Find where the given text appears and provide that cell's center as [x, y] coordinate. 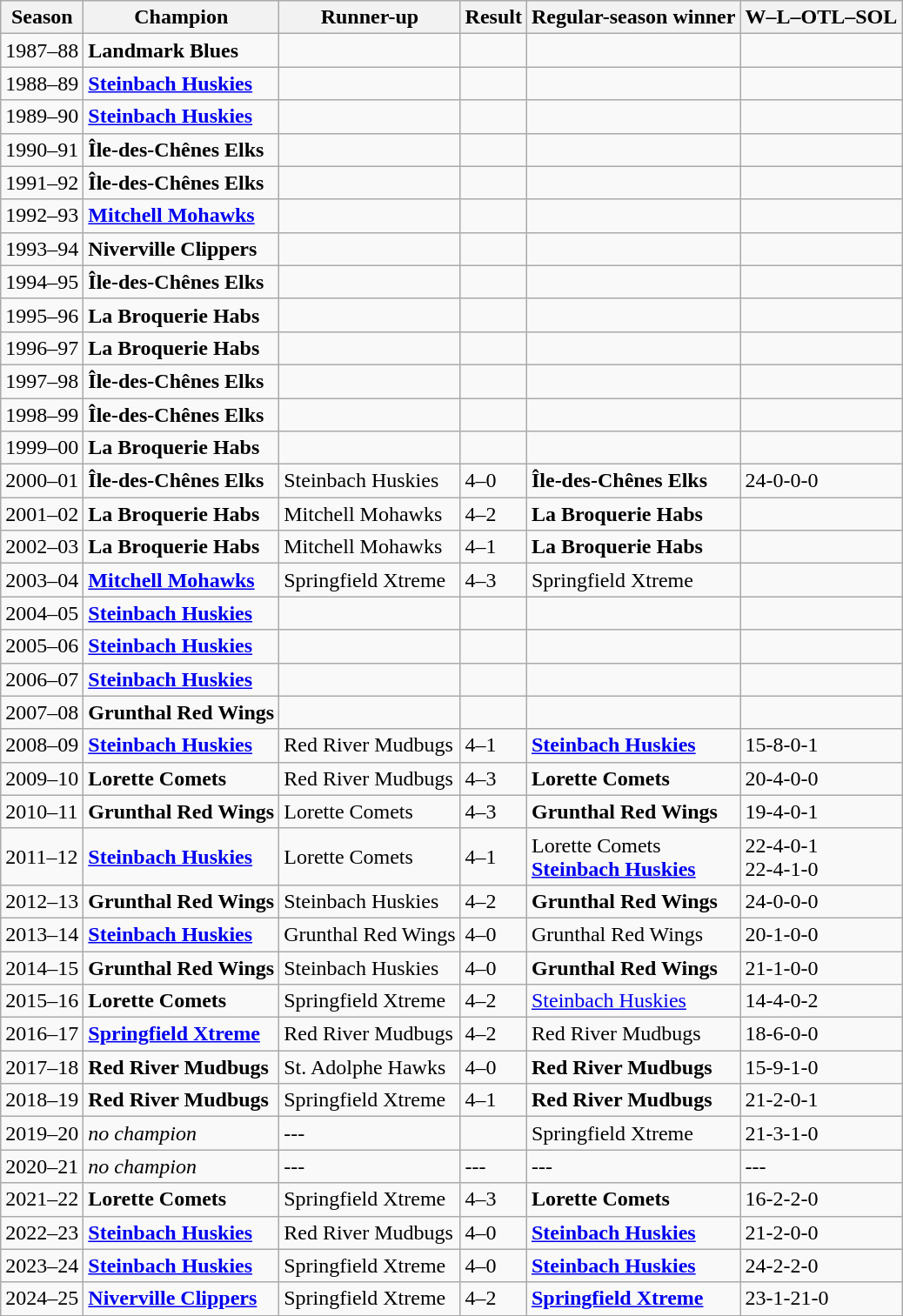
2016–17 [42, 1034]
2000–01 [42, 481]
2005–06 [42, 646]
2010–11 [42, 812]
Runner-up [370, 17]
1992–93 [42, 216]
16-2-2-0 [821, 1199]
2020–21 [42, 1166]
2006–07 [42, 679]
1991–92 [42, 183]
21-3-1-0 [821, 1133]
22-4-0-122-4-1-0 [821, 856]
St. Adolphe Hawks [370, 1067]
2009–10 [42, 778]
1998–99 [42, 415]
2008–09 [42, 745]
21-1-0-0 [821, 968]
20-1-0-0 [821, 934]
14-4-0-2 [821, 1001]
1997–98 [42, 381]
19-4-0-1 [821, 812]
15-9-1-0 [821, 1067]
23-1-21-0 [821, 1299]
1999–00 [42, 448]
2012–13 [42, 901]
2023–24 [42, 1266]
2021–22 [42, 1199]
2022–23 [42, 1232]
2024–25 [42, 1299]
1996–97 [42, 348]
21-2-0-0 [821, 1232]
20-4-0-0 [821, 778]
1988–89 [42, 84]
1990–91 [42, 150]
2011–12 [42, 856]
1987–88 [42, 50]
2017–18 [42, 1067]
W–L–OTL–SOL [821, 17]
Result [493, 17]
21-2-0-1 [821, 1100]
2007–08 [42, 712]
2014–15 [42, 968]
2002–03 [42, 547]
2013–14 [42, 934]
Season [42, 17]
1994–95 [42, 282]
2019–20 [42, 1133]
Champion [181, 17]
1995–96 [42, 315]
24-2-2-0 [821, 1266]
Regular-season winner [633, 17]
2001–02 [42, 514]
2018–19 [42, 1100]
15-8-0-1 [821, 745]
Lorette CometsSteinbach Huskies [633, 856]
2004–05 [42, 613]
Landmark Blues [181, 50]
1993–94 [42, 249]
18-6-0-0 [821, 1034]
2015–16 [42, 1001]
1989–90 [42, 117]
2003–04 [42, 580]
